Provide the (x, y) coordinate of the cell's center where the given text is located.  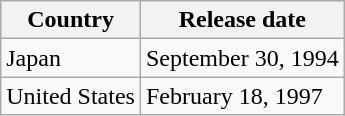
Japan (71, 58)
February 18, 1997 (242, 96)
Country (71, 20)
September 30, 1994 (242, 58)
United States (71, 96)
Release date (242, 20)
